Detect which cell encompasses the target text, then output its [X, Y] center coordinate. 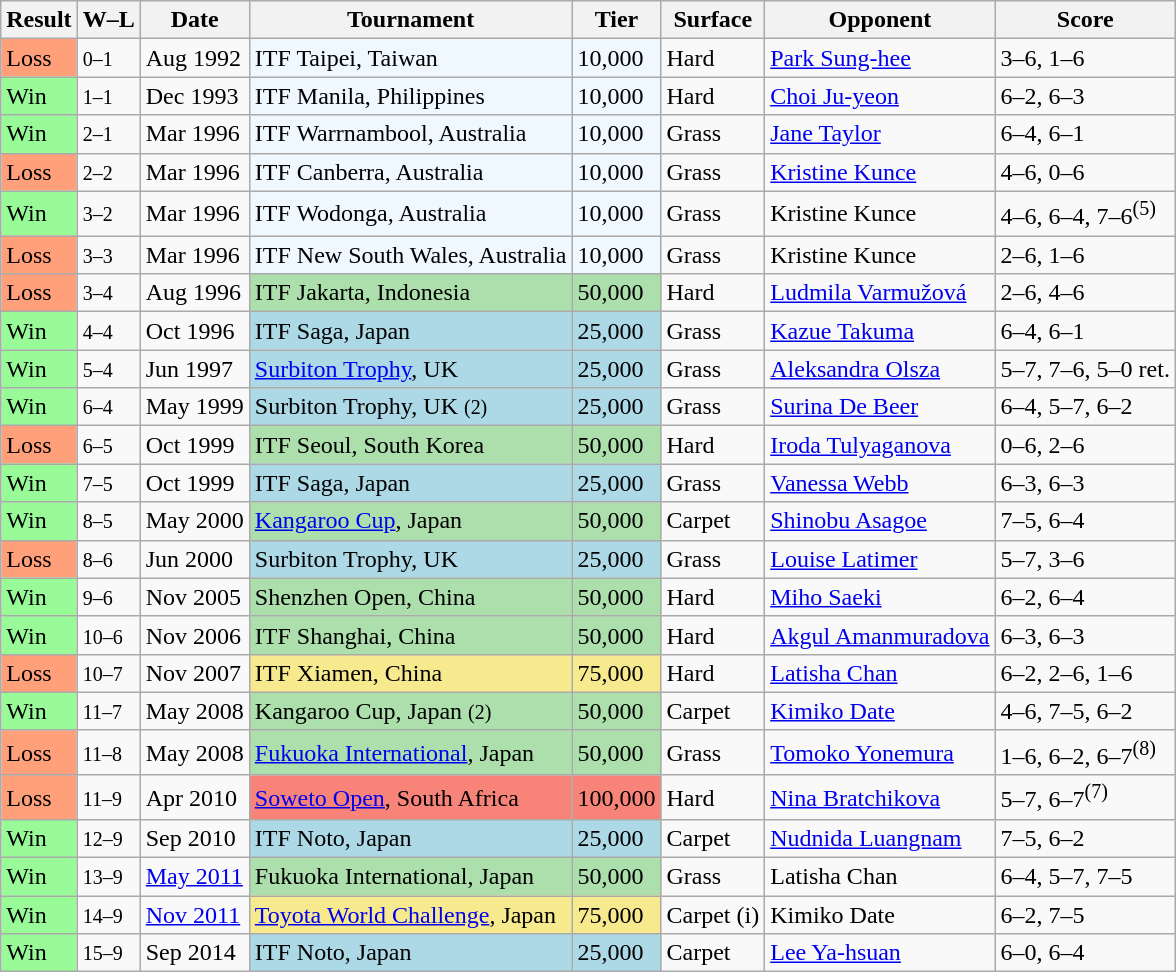
15–9 [108, 953]
0–6, 2–6 [1085, 445]
6–2, 6–4 [1085, 597]
6–4, 5–7, 7–5 [1085, 877]
6–4 [108, 407]
Oct 1996 [194, 331]
Jun 2000 [194, 559]
W–L [108, 20]
Nov 2007 [194, 673]
Ludmila Varmužová [880, 293]
Surina De Beer [880, 407]
ITF New South Wales, Australia [410, 255]
Surbiton Trophy, UK (2) [410, 407]
0–1 [108, 58]
Aleksandra Olsza [880, 369]
Tomoko Yonemura [880, 752]
Jun 1997 [194, 369]
Apr 2010 [194, 798]
ITF Warrnambool, Australia [410, 134]
Surface [713, 20]
Dec 1993 [194, 96]
Vanessa Webb [880, 483]
6–2, 6–3 [1085, 96]
3–4 [108, 293]
Tier [616, 20]
7–5, 6–2 [1085, 839]
14–9 [108, 915]
8–5 [108, 521]
2–1 [108, 134]
Date [194, 20]
1–1 [108, 96]
5–4 [108, 369]
Miho Saeki [880, 597]
Jane Taylor [880, 134]
Result [39, 20]
Lee Ya-hsuan [880, 953]
Nudnida Luangnam [880, 839]
Shenzhen Open, China [410, 597]
11–9 [108, 798]
ITF Shanghai, China [410, 635]
2–2 [108, 172]
ITF Taipei, Taiwan [410, 58]
Kangaroo Cup, Japan [410, 521]
3–6, 1–6 [1085, 58]
Park Sung-hee [880, 58]
Choi Ju-yeon [880, 96]
Iroda Tulyaganova [880, 445]
6–2, 2–6, 1–6 [1085, 673]
11–8 [108, 752]
3–3 [108, 255]
Shinobu Asagoe [880, 521]
Kazue Takuma [880, 331]
ITF Jakarta, Indonesia [410, 293]
Akgul Amanmuradova [880, 635]
100,000 [616, 798]
Nina Bratchikova [880, 798]
ITF Manila, Philippines [410, 96]
ITF Wodonga, Australia [410, 214]
4–6, 7–5, 6–2 [1085, 711]
4–6, 0–6 [1085, 172]
7–5 [108, 483]
6–4, 5–7, 6–2 [1085, 407]
Tournament [410, 20]
Nov 2005 [194, 597]
Toyota World Challenge, Japan [410, 915]
Carpet (i) [713, 915]
8–6 [108, 559]
2–6, 1–6 [1085, 255]
1–6, 6–2, 6–7(8) [1085, 752]
2–6, 4–6 [1085, 293]
Aug 1992 [194, 58]
11–7 [108, 711]
Nov 2006 [194, 635]
5–7, 7–6, 5–0 ret. [1085, 369]
4–6, 6–4, 7–6(5) [1085, 214]
Soweto Open, South Africa [410, 798]
Opponent [880, 20]
10–7 [108, 673]
Nov 2011 [194, 915]
ITF Xiamen, China [410, 673]
6–0, 6–4 [1085, 953]
9–6 [108, 597]
ITF Seoul, South Korea [410, 445]
6–5 [108, 445]
Sep 2010 [194, 839]
5–7, 6–7(7) [1085, 798]
3–2 [108, 214]
10–6 [108, 635]
13–9 [108, 877]
ITF Canberra, Australia [410, 172]
12–9 [108, 839]
May 2011 [194, 877]
6–2, 7–5 [1085, 915]
4–4 [108, 331]
May 2000 [194, 521]
5–7, 3–6 [1085, 559]
Kangaroo Cup, Japan (2) [410, 711]
Sep 2014 [194, 953]
Aug 1996 [194, 293]
May 1999 [194, 407]
7–5, 6–4 [1085, 521]
Score [1085, 20]
Louise Latimer [880, 559]
